Identify which cell holds the provided text, then report its [X, Y] central coordinate. 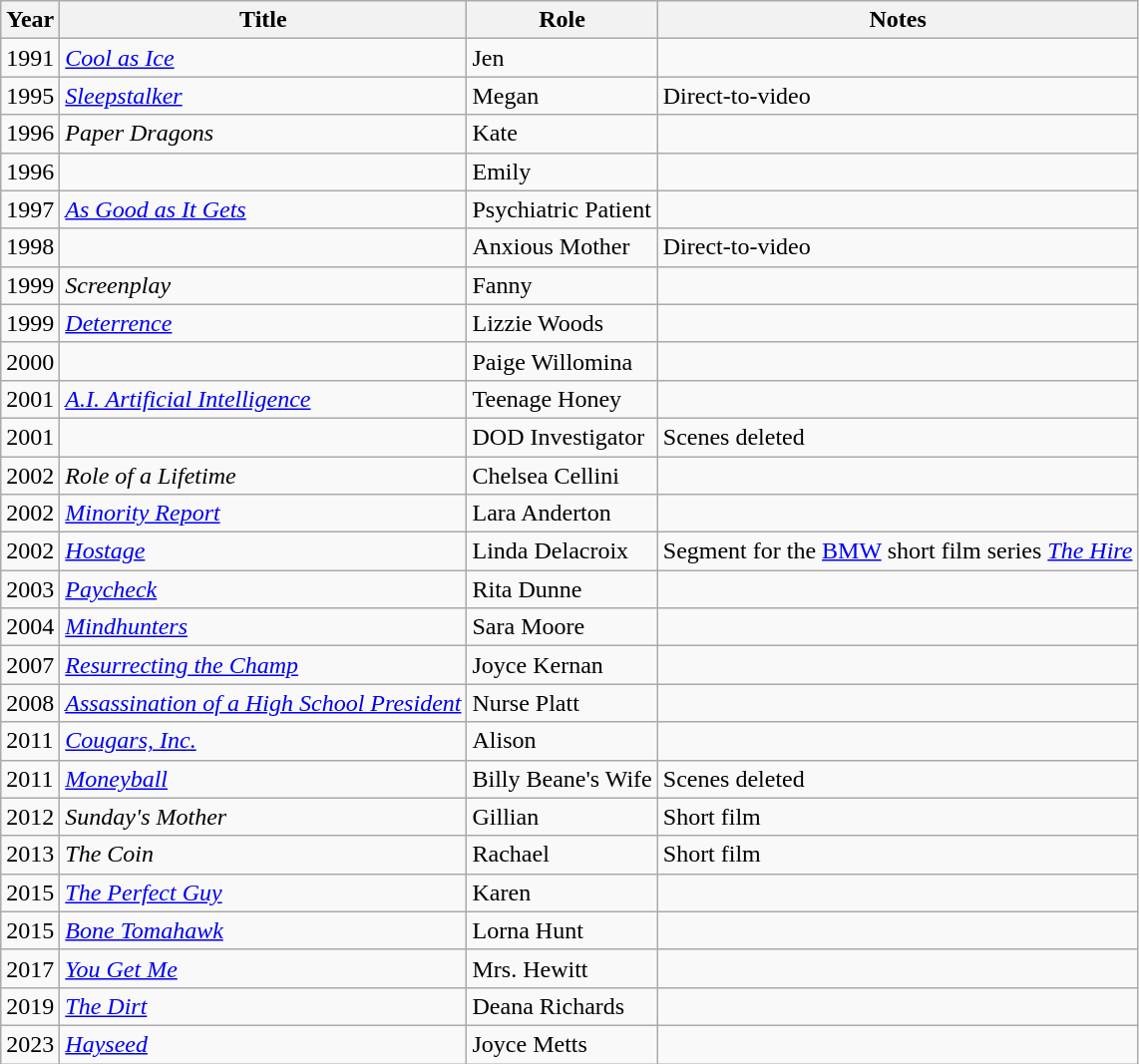
A.I. Artificial Intelligence [263, 399]
As Good as It Gets [263, 209]
Role [563, 20]
Moneyball [263, 779]
Emily [563, 172]
1998 [30, 247]
1991 [30, 58]
Psychiatric Patient [563, 209]
2019 [30, 1006]
Rachael [563, 855]
Alison [563, 741]
Cougars, Inc. [263, 741]
Lizzie Woods [563, 323]
Gillian [563, 817]
Resurrecting the Champ [263, 665]
Title [263, 20]
Deana Richards [563, 1006]
Megan [563, 96]
2008 [30, 703]
Karen [563, 892]
Mindhunters [263, 627]
Sara Moore [563, 627]
2013 [30, 855]
Nurse Platt [563, 703]
Sleepstalker [263, 96]
2017 [30, 968]
Minority Report [263, 514]
Year [30, 20]
The Dirt [263, 1006]
Deterrence [263, 323]
2004 [30, 627]
2023 [30, 1044]
The Perfect Guy [263, 892]
Billy Beane's Wife [563, 779]
1997 [30, 209]
2003 [30, 589]
Anxious Mother [563, 247]
You Get Me [263, 968]
Segment for the BMW short film series The Hire [898, 551]
Rita Dunne [563, 589]
Linda Delacroix [563, 551]
2012 [30, 817]
Paige Willomina [563, 361]
Lorna Hunt [563, 930]
Hayseed [263, 1044]
Chelsea Cellini [563, 476]
Assassination of a High School President [263, 703]
Mrs. Hewitt [563, 968]
Screenplay [263, 285]
Joyce Metts [563, 1044]
Cool as Ice [263, 58]
Joyce Kernan [563, 665]
Paper Dragons [263, 134]
1995 [30, 96]
2000 [30, 361]
Jen [563, 58]
Bone Tomahawk [263, 930]
Lara Anderton [563, 514]
Teenage Honey [563, 399]
Notes [898, 20]
Fanny [563, 285]
Role of a Lifetime [263, 476]
The Coin [263, 855]
Kate [563, 134]
Sunday's Mother [263, 817]
DOD Investigator [563, 437]
Paycheck [263, 589]
Hostage [263, 551]
2007 [30, 665]
